Provide the [x, y] coordinate of the cell's center where the given text is located.  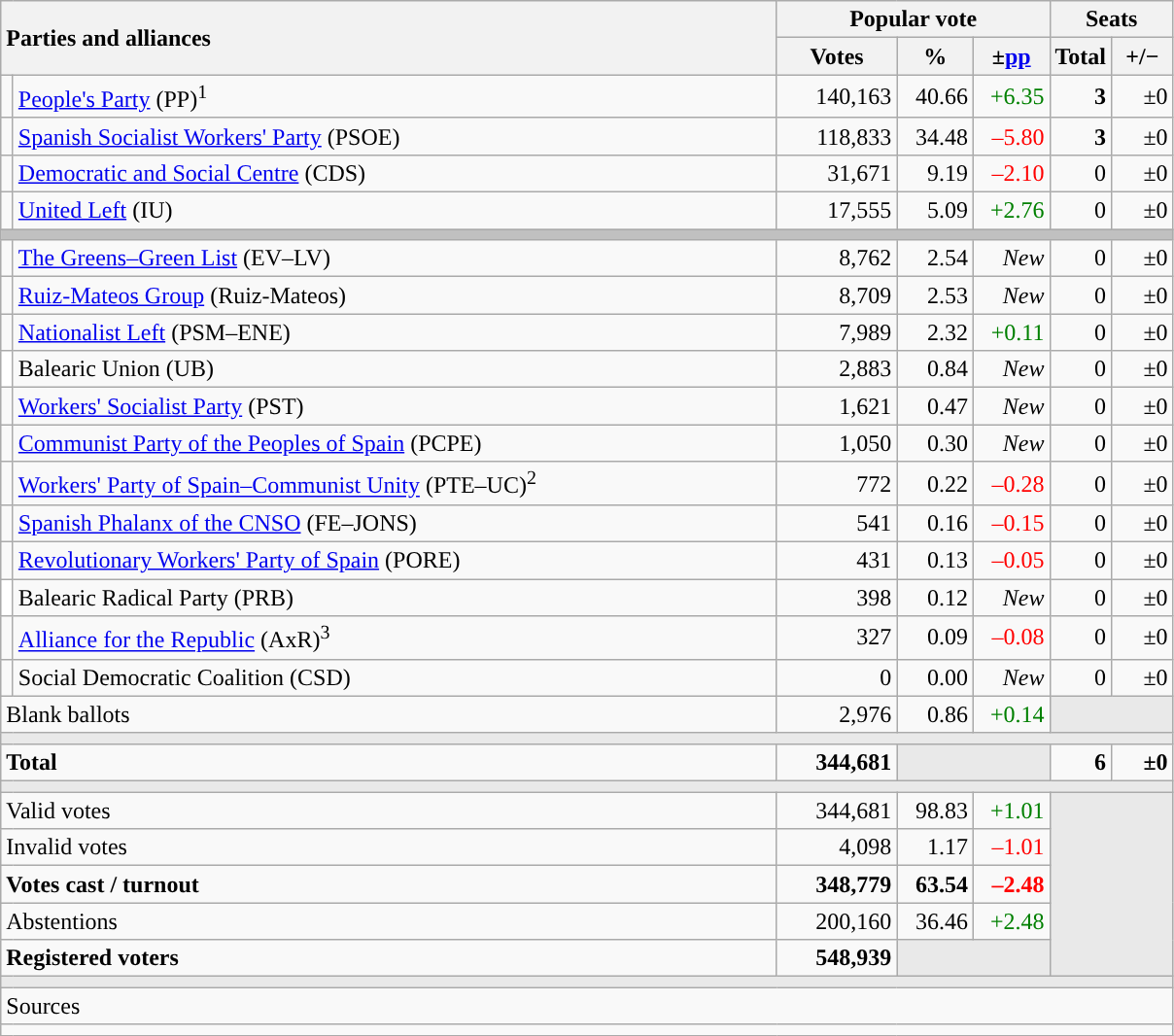
2,976 [837, 714]
548,939 [837, 958]
0.47 [935, 406]
772 [837, 484]
8,709 [837, 295]
0.84 [935, 369]
Registered voters [389, 958]
Alliance for the Republic (AxR)3 [395, 638]
398 [837, 598]
2.53 [935, 295]
Nationalist Left (PSM–ENE) [395, 332]
36.46 [935, 921]
–1.01 [1011, 847]
40.66 [935, 97]
People's Party (PP)1 [395, 97]
Abstentions [389, 921]
United Left (IU) [395, 211]
0.30 [935, 443]
% [935, 56]
The Greens–Green List (EV–LV) [395, 259]
+0.11 [1011, 332]
Invalid votes [389, 847]
98.83 [935, 811]
–5.80 [1011, 136]
+2.48 [1011, 921]
1,621 [837, 406]
0.22 [935, 484]
0.00 [935, 677]
Valid votes [389, 811]
0.09 [935, 638]
Ruiz-Mateos Group (Ruiz-Mateos) [395, 295]
–0.15 [1011, 524]
–2.10 [1011, 173]
Spanish Phalanx of the CNSO (FE–JONS) [395, 524]
541 [837, 524]
140,163 [837, 97]
Votes [837, 56]
–0.28 [1011, 484]
0.13 [935, 561]
+0.14 [1011, 714]
8,762 [837, 259]
63.54 [935, 884]
+2.76 [1011, 211]
Parties and alliances [389, 38]
0.12 [935, 598]
Communist Party of the Peoples of Spain (PCPE) [395, 443]
–0.08 [1011, 638]
Workers' Socialist Party (PST) [395, 406]
+/− [1143, 56]
200,160 [837, 921]
–0.05 [1011, 561]
Seats [1112, 19]
1,050 [837, 443]
2.32 [935, 332]
Balearic Radical Party (PRB) [395, 598]
31,671 [837, 173]
118,833 [837, 136]
Popular vote [914, 19]
Workers' Party of Spain–Communist Unity (PTE–UC)2 [395, 484]
9.19 [935, 173]
±pp [1011, 56]
0.16 [935, 524]
Revolutionary Workers' Party of Spain (PORE) [395, 561]
327 [837, 638]
6 [1081, 763]
0.86 [935, 714]
348,779 [837, 884]
Sources [587, 1006]
Democratic and Social Centre (CDS) [395, 173]
5.09 [935, 211]
2.54 [935, 259]
17,555 [837, 211]
Balearic Union (UB) [395, 369]
Social Democratic Coalition (CSD) [395, 677]
4,098 [837, 847]
Votes cast / turnout [389, 884]
2,883 [837, 369]
431 [837, 561]
34.48 [935, 136]
7,989 [837, 332]
Spanish Socialist Workers' Party (PSOE) [395, 136]
Blank ballots [389, 714]
+1.01 [1011, 811]
1.17 [935, 847]
+6.35 [1011, 97]
–2.48 [1011, 884]
